Search for the cell housing the specified text and yield its [x, y] center coordinate. 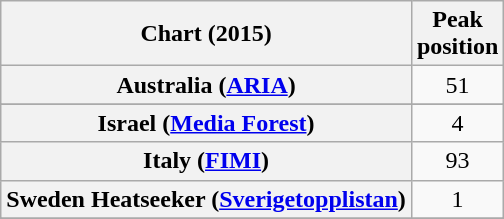
Israel (Media Forest) [206, 123]
Sweden Heatseeker (Sverigetopplistan) [206, 199]
Australia (ARIA) [206, 85]
1 [457, 199]
4 [457, 123]
93 [457, 161]
Italy (FIMI) [206, 161]
Peakposition [457, 34]
Chart (2015) [206, 34]
51 [457, 85]
